Determine the (x, y) coordinate at the center of the cell enclosing the given text.  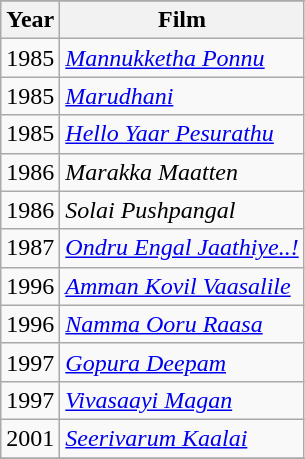
2001 (30, 438)
Mannukketha Ponnu (182, 58)
Namma Ooru Raasa (182, 324)
1987 (30, 248)
Marakka Maatten (182, 172)
Film (182, 20)
Hello Yaar Pesurathu (182, 134)
Year (30, 20)
Seerivarum Kaalai (182, 438)
Amman Kovil Vaasalile (182, 286)
Ondru Engal Jaathiye..! (182, 248)
Gopura Deepam (182, 362)
Vivasaayi Magan (182, 400)
Marudhani (182, 96)
Solai Pushpangal (182, 210)
